Return [x, y] of the center of cell containing provided text 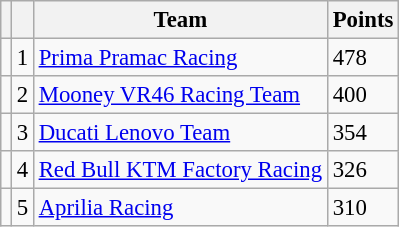
478 [362, 58]
Aprilia Racing [180, 208]
Prima Pramac Racing [180, 58]
1 [22, 58]
2 [22, 95]
5 [22, 208]
Mooney VR46 Racing Team [180, 95]
310 [362, 208]
Ducati Lenovo Team [180, 133]
4 [22, 170]
Points [362, 20]
3 [22, 133]
Team [180, 20]
Red Bull KTM Factory Racing [180, 170]
400 [362, 95]
326 [362, 170]
354 [362, 133]
